Determine the (X, Y) coordinate at the center of the cell enclosing the given text.  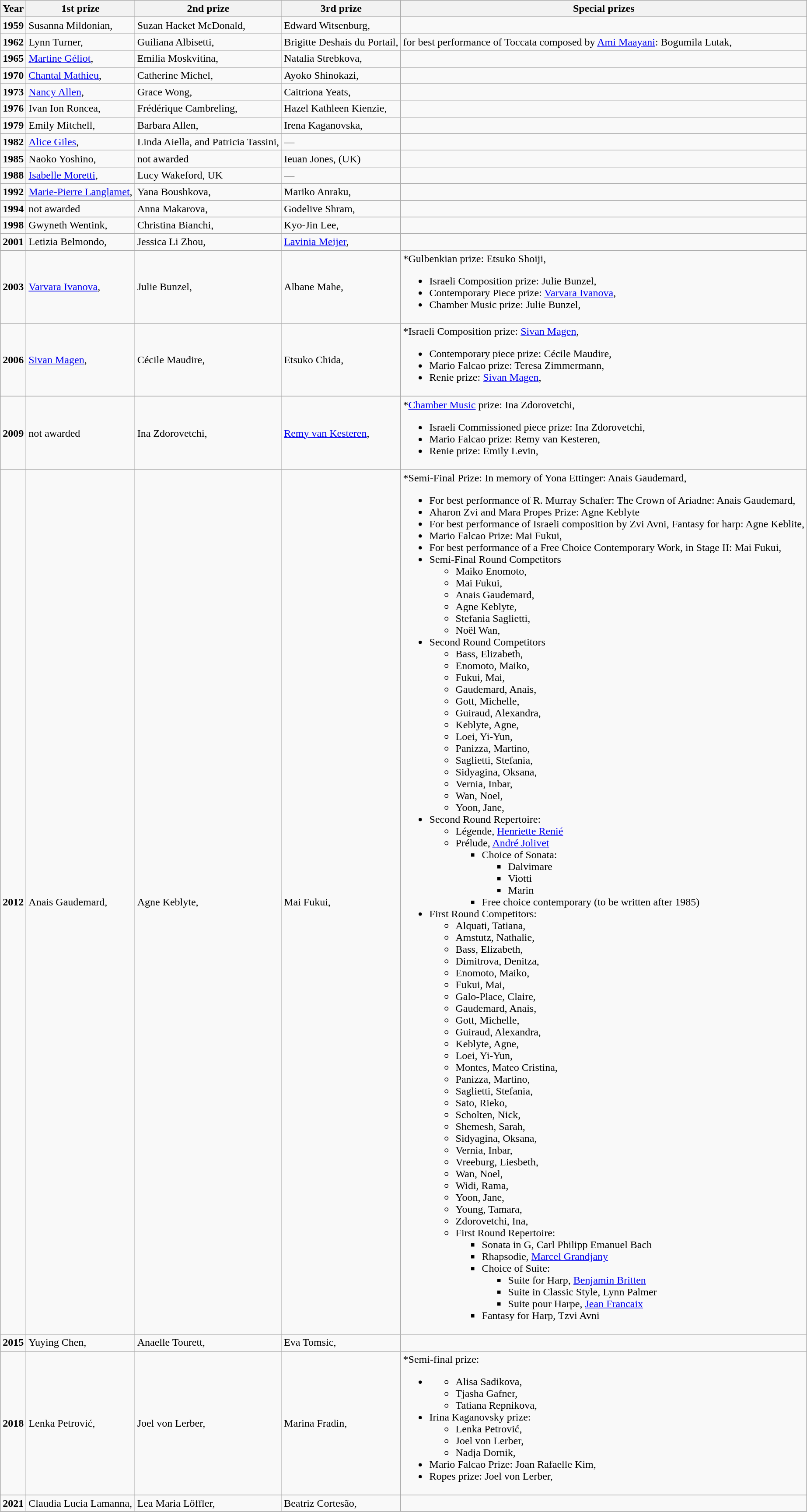
Yuying Chen, (80, 1343)
Hazel Kathleen Kienzie, (341, 109)
Etsuko Chida, (341, 360)
Lea Maria Löffler, (208, 1503)
Suzan Hacket McDonald, (208, 25)
1959 (13, 25)
Chantal Mathieu, (80, 75)
1962 (13, 42)
Grace Wong, (208, 92)
1988 (13, 175)
Brigitte Deshais du Portail, (341, 42)
Marina Fradin, (341, 1423)
Susanna Mildonian, (80, 25)
2015 (13, 1343)
Albane Mahe, (341, 287)
3rd prize (341, 9)
Claudia Lucia Lamanna, (80, 1503)
Anaelle Tourett, (208, 1343)
Gwyneth Wentink, (80, 225)
Year (13, 9)
1998 (13, 225)
2021 (13, 1503)
Caitriona Yeats, (341, 92)
Lenka Petrović, (80, 1423)
Beatriz Cortesão, (341, 1503)
Mai Fukui, (341, 902)
Nancy Allen, (80, 92)
1992 (13, 192)
Edward Witsenburg, (341, 25)
*Israeli Composition prize: Sivan Magen, Contemporary piece prize: Cécile Maudire, Mario Falcao prize: Teresa Zimmermann, Renie prize: Sivan Magen, (604, 360)
Ieuan Jones, (UK) (341, 158)
Lynn Turner, (80, 42)
Isabelle Moretti, (80, 175)
Marie-Pierre Langlamet, (80, 192)
1st prize (80, 9)
Emilia Moskvitina, (208, 59)
2001 (13, 242)
2009 (13, 433)
Alice Giles, (80, 142)
Ina Zdorovetchi, (208, 433)
Eva Tomsic, (341, 1343)
1985 (13, 158)
Naoko Yoshino, (80, 158)
Julie Bunzel, (208, 287)
2006 (13, 360)
Yana Boushkova, (208, 192)
1982 (13, 142)
1965 (13, 59)
Natalia Strebkova, (341, 59)
2003 (13, 287)
Letizia Belmondo, (80, 242)
Godelive Shram, (341, 209)
Ivan Ion Roncea, (80, 109)
Sivan Magen, (80, 360)
2018 (13, 1423)
Guiliana Albisetti, (208, 42)
Linda Aiella, and Patricia Tassini, (208, 142)
Special prizes (604, 9)
Varvara Ivanova, (80, 287)
Jessica Li Zhou, (208, 242)
1970 (13, 75)
Mariko Anraku, (341, 192)
1976 (13, 109)
Lavinia Meijer, (341, 242)
1994 (13, 209)
Christina Bianchi, (208, 225)
Barbara Allen, (208, 125)
Kyo-Jin Lee, (341, 225)
2012 (13, 902)
1973 (13, 92)
Catherine Michel, (208, 75)
Irena Kaganovska, (341, 125)
Martine Géliot, (80, 59)
Lucy Wakeford, UK (208, 175)
1979 (13, 125)
Ayoko Shinokazi, (341, 75)
Cécile Maudire, (208, 360)
Anna Makarova, (208, 209)
Joel von Lerber, (208, 1423)
Frédérique Cambreling, (208, 109)
Remy van Kesteren, (341, 433)
2nd prize (208, 9)
Emily Mitchell, (80, 125)
for best performance of Toccata composed by Ami Maayani: Bogumila Lutak, (604, 42)
Agne Keblyte, (208, 902)
Anais Gaudemard, (80, 902)
